Return the [X, Y] coordinate for the center point of the cell that contains the specified text.  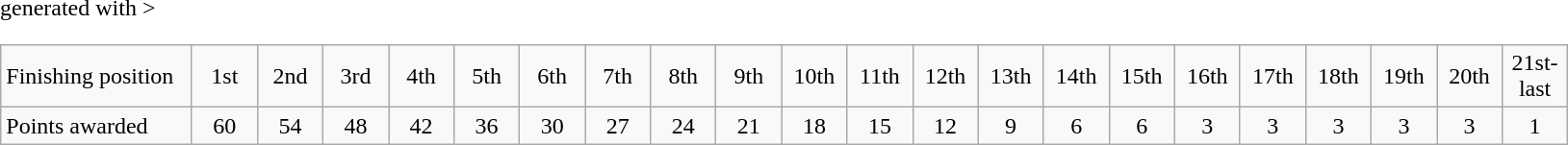
8th [683, 77]
18 [814, 126]
19th [1403, 77]
15 [880, 126]
6th [553, 77]
4th [422, 77]
9th [749, 77]
14th [1076, 77]
21 [749, 126]
12th [945, 77]
15th [1142, 77]
10th [814, 77]
48 [355, 126]
2nd [290, 77]
11th [880, 77]
30 [553, 126]
3rd [355, 77]
12 [945, 126]
20th [1469, 77]
27 [618, 126]
1st [224, 77]
42 [422, 126]
60 [224, 126]
21st-last [1535, 77]
16th [1207, 77]
17th [1272, 77]
36 [487, 126]
Finishing position [96, 77]
1 [1535, 126]
5th [487, 77]
Points awarded [96, 126]
54 [290, 126]
13th [1011, 77]
9 [1011, 126]
7th [618, 77]
18th [1338, 77]
24 [683, 126]
